Extract the (X, Y) coordinate from the center of the cell holding the provided text.  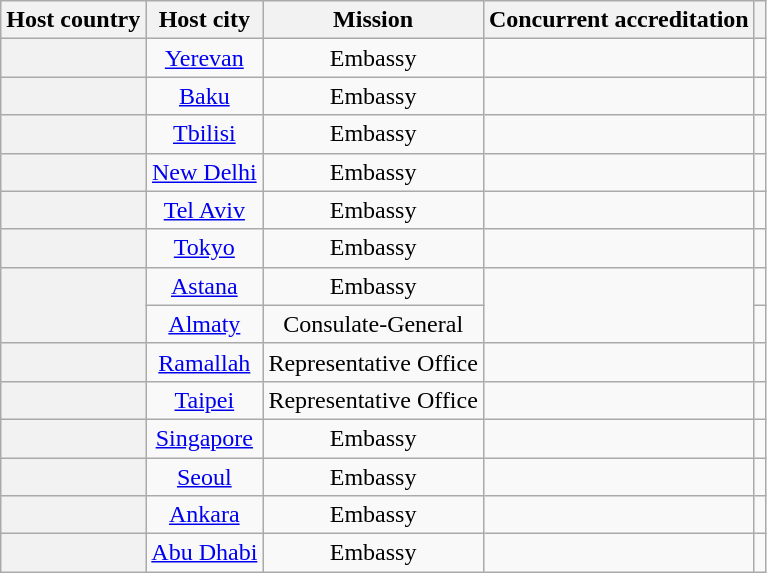
Astana (204, 286)
Singapore (204, 438)
Host country (74, 20)
Abu Dhabi (204, 553)
Baku (204, 96)
Taipei (204, 400)
Host city (204, 20)
Tel Aviv (204, 210)
Yerevan (204, 58)
Tbilisi (204, 134)
New Delhi (204, 172)
Ankara (204, 515)
Seoul (204, 477)
Mission (374, 20)
Almaty (204, 324)
Concurrent accreditation (618, 20)
Tokyo (204, 248)
Consulate-General (374, 324)
Ramallah (204, 362)
